Detect which cell encompasses the target text, then output its [X, Y] center coordinate. 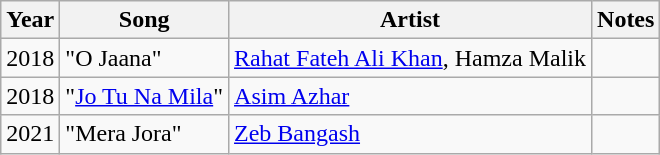
Notes [626, 20]
"O Jaana" [144, 58]
Rahat Fateh Ali Khan, Hamza Malik [410, 58]
Song [144, 20]
Zeb Bangash [410, 134]
"Mera Jora" [144, 134]
Artist [410, 20]
2021 [30, 134]
Asim Azhar [410, 96]
Year [30, 20]
"Jo Tu Na Mila" [144, 96]
